Capture the cell that displays the provided text and extract its (x, y) central coordinate. 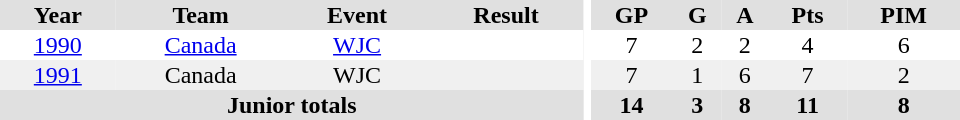
A (745, 15)
Year (58, 15)
Junior totals (292, 105)
G (698, 15)
GP (631, 15)
Result (506, 15)
Pts (808, 15)
1 (698, 75)
PIM (904, 15)
4 (808, 45)
Event (358, 15)
11 (808, 105)
14 (631, 105)
Team (201, 15)
3 (698, 105)
1991 (58, 75)
1990 (58, 45)
